Return the (x, y) coordinate for the center point of the cell that contains the specified text.  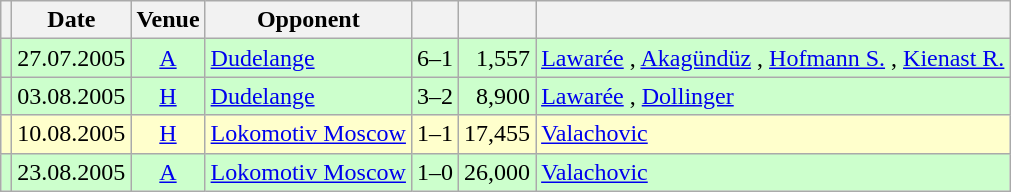
26,000 (498, 172)
1–0 (434, 172)
Venue (168, 20)
6–1 (434, 58)
23.08.2005 (72, 172)
27.07.2005 (72, 58)
Date (72, 20)
10.08.2005 (72, 134)
Opponent (308, 20)
17,455 (498, 134)
03.08.2005 (72, 96)
Lawarée , Dollinger (773, 96)
Lawarée , Akagündüz , Hofmann S. , Kienast R. (773, 58)
8,900 (498, 96)
1–1 (434, 134)
3–2 (434, 96)
1,557 (498, 58)
